Determine the (X, Y) coordinate at the center of the cell enclosing the given text.  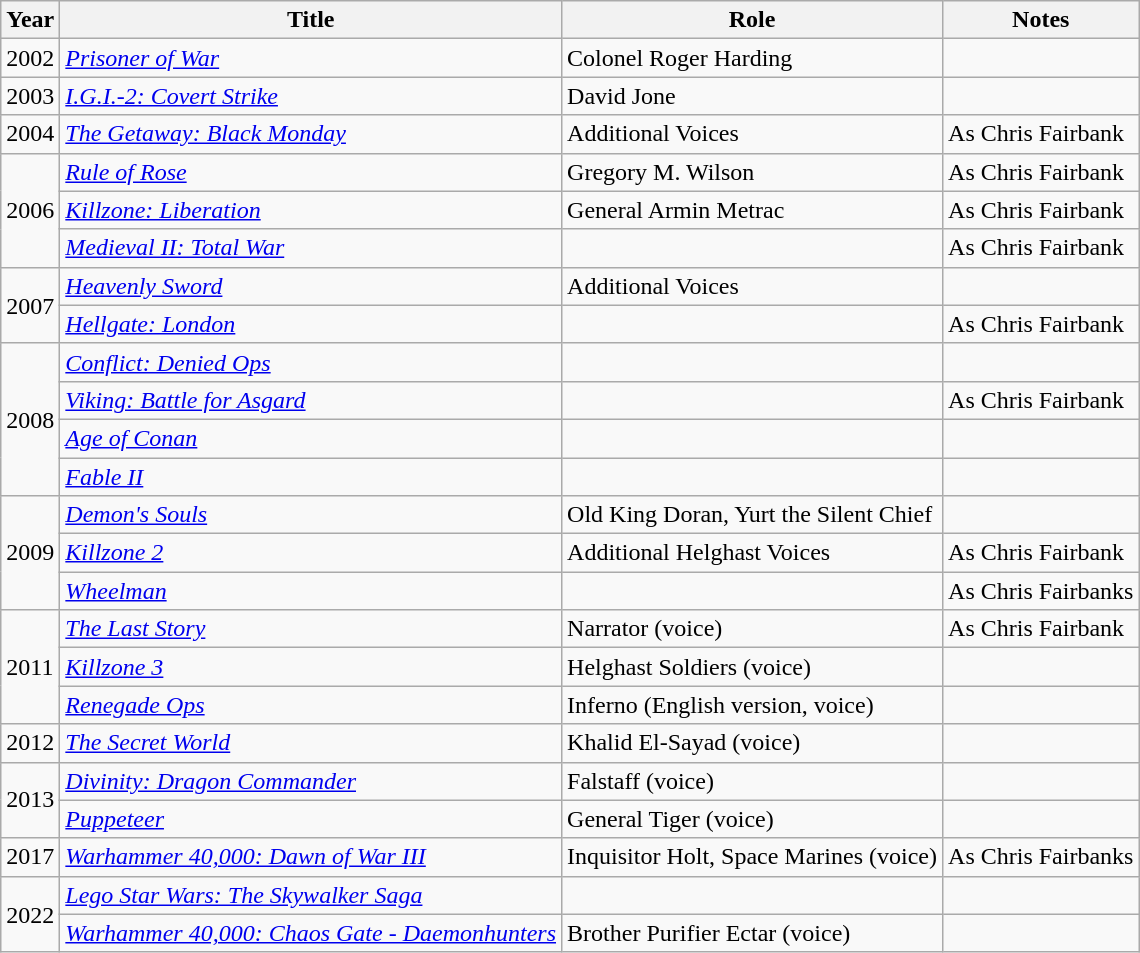
Conflict: Denied Ops (311, 362)
Demon's Souls (311, 515)
Killzone 3 (311, 667)
2009 (30, 553)
Wheelman (311, 591)
2002 (30, 58)
Inquisitor Holt, Space Marines (voice) (752, 857)
Renegade Ops (311, 705)
Title (311, 20)
Inferno (English version, voice) (752, 705)
Heavenly Sword (311, 286)
The Secret World (311, 743)
2012 (30, 743)
Warhammer 40,000: Chaos Gate - Daemonhunters (311, 933)
General Tiger (voice) (752, 819)
Fable II (311, 477)
Notes (1041, 20)
2006 (30, 210)
2017 (30, 857)
Divinity: Dragon Commander (311, 781)
General Armin Metrac (752, 210)
The Getaway: Black Monday (311, 134)
Puppeteer (311, 819)
Age of Conan (311, 438)
2022 (30, 914)
Falstaff (voice) (752, 781)
Prisoner of War (311, 58)
Khalid El-Sayad (voice) (752, 743)
Colonel Roger Harding (752, 58)
Hellgate: London (311, 324)
Lego Star Wars: The Skywalker Saga (311, 895)
2007 (30, 305)
Gregory M. Wilson (752, 172)
Warhammer 40,000: Dawn of War III (311, 857)
Brother Purifier Ectar (voice) (752, 933)
David Jone (752, 96)
Viking: Battle for Asgard (311, 400)
2003 (30, 96)
Medieval II: Total War (311, 248)
2011 (30, 667)
I.G.I.-2: Covert Strike (311, 96)
Helghast Soldiers (voice) (752, 667)
2004 (30, 134)
Additional Helghast Voices (752, 553)
The Last Story (311, 629)
Year (30, 20)
Narrator (voice) (752, 629)
Rule of Rose (311, 172)
Killzone 2 (311, 553)
Killzone: Liberation (311, 210)
2008 (30, 419)
Old King Doran, Yurt the Silent Chief (752, 515)
2013 (30, 800)
Role (752, 20)
